Determine the [x, y] coordinate at the center of the cell enclosing the given text.  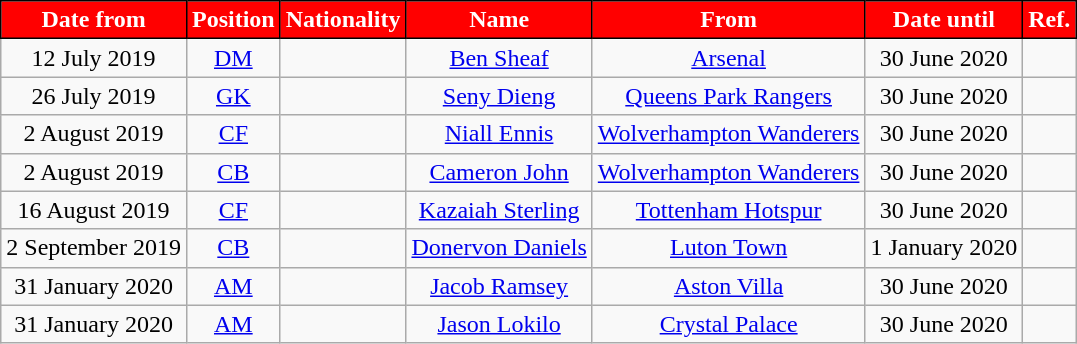
Jason Lokilo [499, 324]
16 August 2019 [94, 210]
1 January 2020 [944, 248]
26 July 2019 [94, 96]
Arsenal [728, 58]
Niall Ennis [499, 134]
Donervon Daniels [499, 248]
Seny Dieng [499, 96]
Queens Park Rangers [728, 96]
Crystal Palace [728, 324]
Kazaiah Sterling [499, 210]
Jacob Ramsey [499, 286]
12 July 2019 [94, 58]
Position [233, 20]
Cameron John [499, 172]
Nationality [343, 20]
Date from [94, 20]
2 September 2019 [94, 248]
GK [233, 96]
Ref. [1050, 20]
DM [233, 58]
Date until [944, 20]
Luton Town [728, 248]
Aston Villa [728, 286]
Ben Sheaf [499, 58]
Name [499, 20]
From [728, 20]
Tottenham Hotspur [728, 210]
